Provide the (x, y) coordinate of the cell's center where the given text is located.  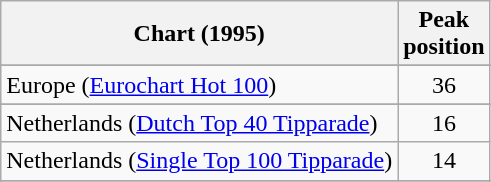
Netherlands (Dutch Top 40 Tipparade) (200, 123)
36 (444, 85)
Chart (1995) (200, 34)
Netherlands (Single Top 100 Tipparade) (200, 161)
Europe (Eurochart Hot 100) (200, 85)
14 (444, 161)
Peakposition (444, 34)
16 (444, 123)
